Determine the [X, Y] coordinate at the center of the cell enclosing the given text.  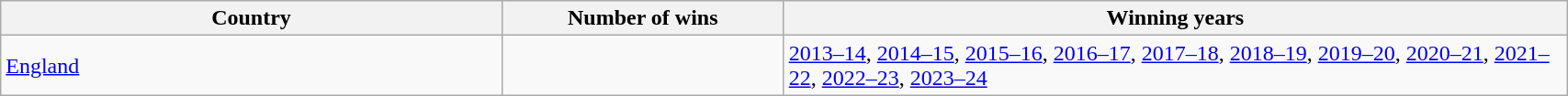
Number of wins [643, 18]
England [252, 66]
2013–14, 2014–15, 2015–16, 2016–17, 2017–18, 2018–19, 2019–20, 2020–21, 2021–22, 2022–23, 2023–24 [1175, 66]
Country [252, 18]
Winning years [1175, 18]
